Return the [x, y] coordinate for the center point of the cell that contains the specified text.  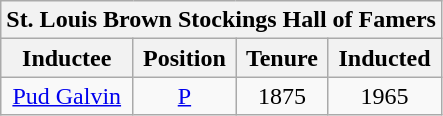
Pud Galvin [67, 96]
St. Louis Brown Stockings Hall of Famers [222, 20]
Tenure [282, 58]
1875 [282, 96]
P [184, 96]
Position [184, 58]
1965 [385, 96]
Inducted [385, 58]
Inductee [67, 58]
